Locate the cell with the specified text and output its [X, Y] center coordinate. 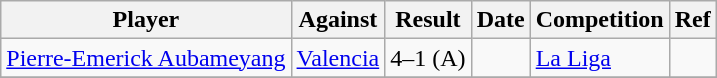
La Liga [600, 58]
Player [146, 20]
Against [338, 20]
Ref [692, 20]
Result [428, 20]
Date [500, 20]
Competition [600, 20]
4–1 (A) [428, 58]
Pierre-Emerick Aubameyang [146, 58]
Valencia [338, 58]
